Return [x, y] of the center of cell containing provided text 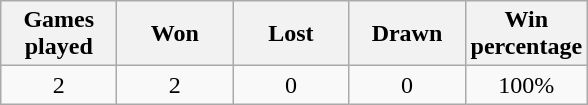
Win percentage [526, 34]
Won [175, 34]
Drawn [407, 34]
100% [526, 85]
Lost [291, 34]
Games played [59, 34]
